Capture the cell that displays the provided text and extract its [X, Y] central coordinate. 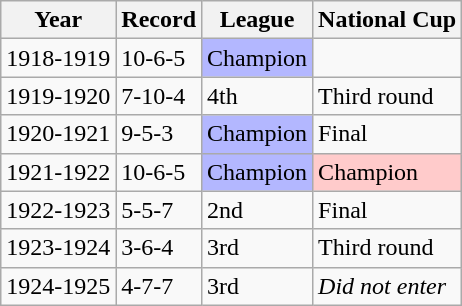
Did not enter [388, 286]
5-5-7 [159, 210]
League [258, 20]
National Cup [388, 20]
Record [159, 20]
4-7-7 [159, 286]
7-10-4 [159, 96]
Year [58, 20]
1918-1919 [58, 58]
3-6-4 [159, 248]
1922-1923 [58, 210]
1923-1924 [58, 248]
1924-1925 [58, 286]
4th [258, 96]
1921-1922 [58, 172]
1919-1920 [58, 96]
2nd [258, 210]
1920-1921 [58, 134]
9-5-3 [159, 134]
